Return (X, Y) of the center of cell containing provided text 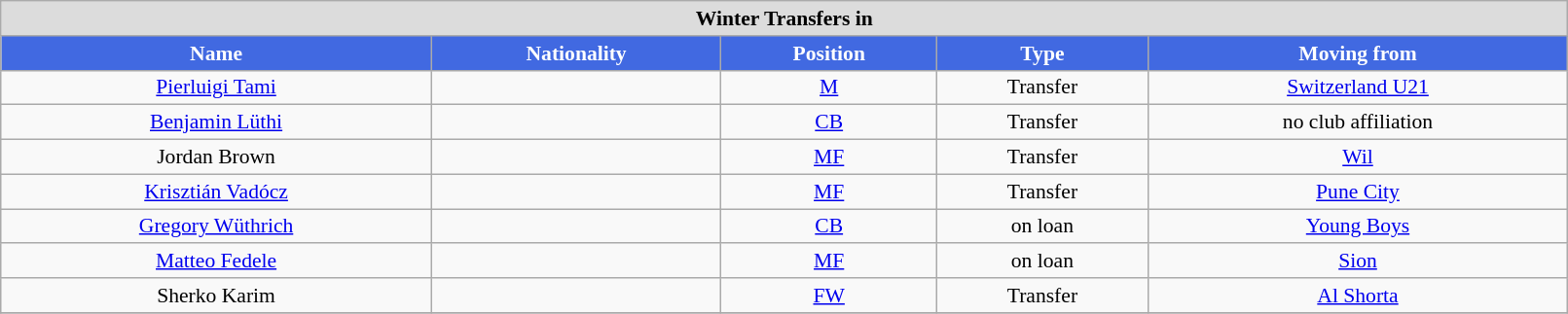
Young Boys (1358, 227)
Al Shorta (1358, 296)
Sherko Karim (216, 296)
Pierluigi Tami (216, 87)
Moving from (1358, 53)
Nationality (576, 53)
Jordan Brown (216, 157)
Pune City (1358, 192)
no club affiliation (1358, 122)
FW (829, 296)
Position (829, 53)
Benjamin Lüthi (216, 122)
Switzerland U21 (1358, 87)
Type (1043, 53)
Gregory Wüthrich (216, 227)
Sion (1358, 262)
Matteo Fedele (216, 262)
Wil (1358, 157)
M (829, 87)
Winter Transfers in (784, 18)
Krisztián Vadócz (216, 192)
Name (216, 53)
